Output the (x, y) coordinate of the center of the cell containing the given text.  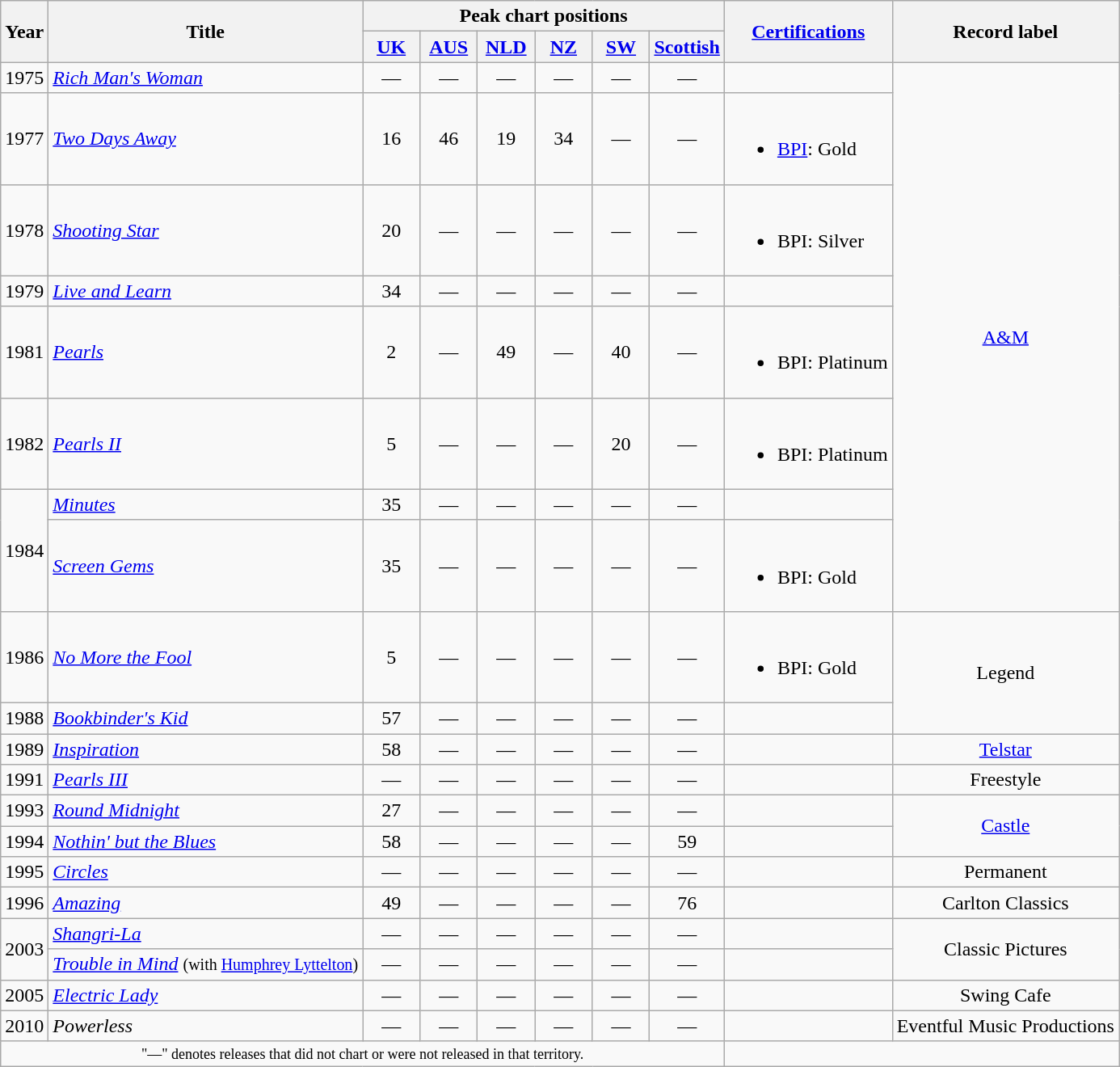
Carlton Classics (1005, 903)
1995 (24, 872)
Inspiration (205, 749)
Telstar (1005, 749)
Scottish (687, 47)
Powerless (205, 1026)
UK (391, 47)
Pearls (205, 352)
1982 (24, 443)
Electric Lady (205, 995)
Shangri-La (205, 934)
2003 (24, 949)
1996 (24, 903)
57 (391, 718)
Nothin' but the Blues (205, 841)
1979 (24, 291)
Rich Man's Woman (205, 78)
Swing Cafe (1005, 995)
A&M (1005, 337)
2010 (24, 1026)
1981 (24, 352)
Year (24, 32)
2005 (24, 995)
46 (449, 139)
SW (621, 47)
BPI: Silver (808, 230)
Permanent (1005, 872)
Freestyle (1005, 780)
Pearls III (205, 780)
"—" denotes releases that did not chart or were not released in that territory. (363, 1054)
No More the Fool (205, 656)
76 (687, 903)
16 (391, 139)
Legend (1005, 673)
40 (621, 352)
2 (391, 352)
1977 (24, 139)
Title (205, 32)
Certifications (808, 32)
1975 (24, 78)
Amazing (205, 903)
Minutes (205, 504)
1988 (24, 718)
Peak chart positions (544, 16)
Live and Learn (205, 291)
1984 (24, 550)
Record label (1005, 32)
AUS (449, 47)
Circles (205, 872)
Trouble in Mind (with Humphrey Lyttelton) (205, 964)
Two Days Away (205, 139)
19 (506, 139)
Castle (1005, 826)
Pearls II (205, 443)
1991 (24, 780)
27 (391, 811)
1994 (24, 841)
1993 (24, 811)
Shooting Star (205, 230)
1978 (24, 230)
NLD (506, 47)
Classic Pictures (1005, 949)
Round Midnight (205, 811)
Bookbinder's Kid (205, 718)
59 (687, 841)
Screen Gems (205, 566)
Eventful Music Productions (1005, 1026)
1986 (24, 656)
NZ (564, 47)
1989 (24, 749)
